Pinpoint the cell where the given text exists, returning its [X, Y] midpoint coordinate. 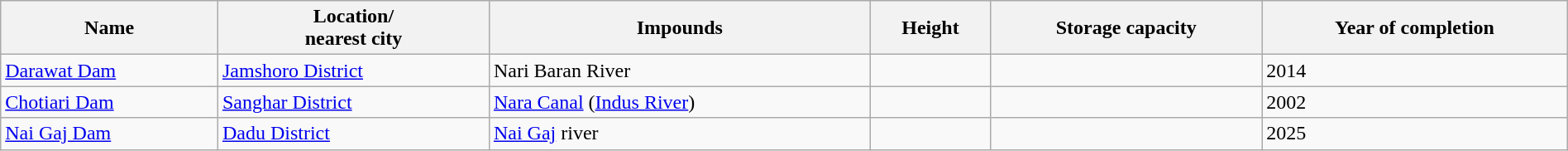
Nai Gaj river [680, 134]
Location/nearest city [353, 28]
2014 [1415, 71]
Year of completion [1415, 28]
Name [109, 28]
Height [930, 28]
Chotiari Dam [109, 102]
Nara Canal (Indus River) [680, 102]
Impounds [680, 28]
2002 [1415, 102]
Nai Gaj Dam [109, 134]
Sanghar District [353, 102]
Darawat Dam [109, 71]
Jamshoro District [353, 71]
Dadu District [353, 134]
Nari Baran River [680, 71]
2025 [1415, 134]
Storage capacity [1126, 28]
